Pinpoint the cell where the given text exists, returning its (X, Y) midpoint coordinate. 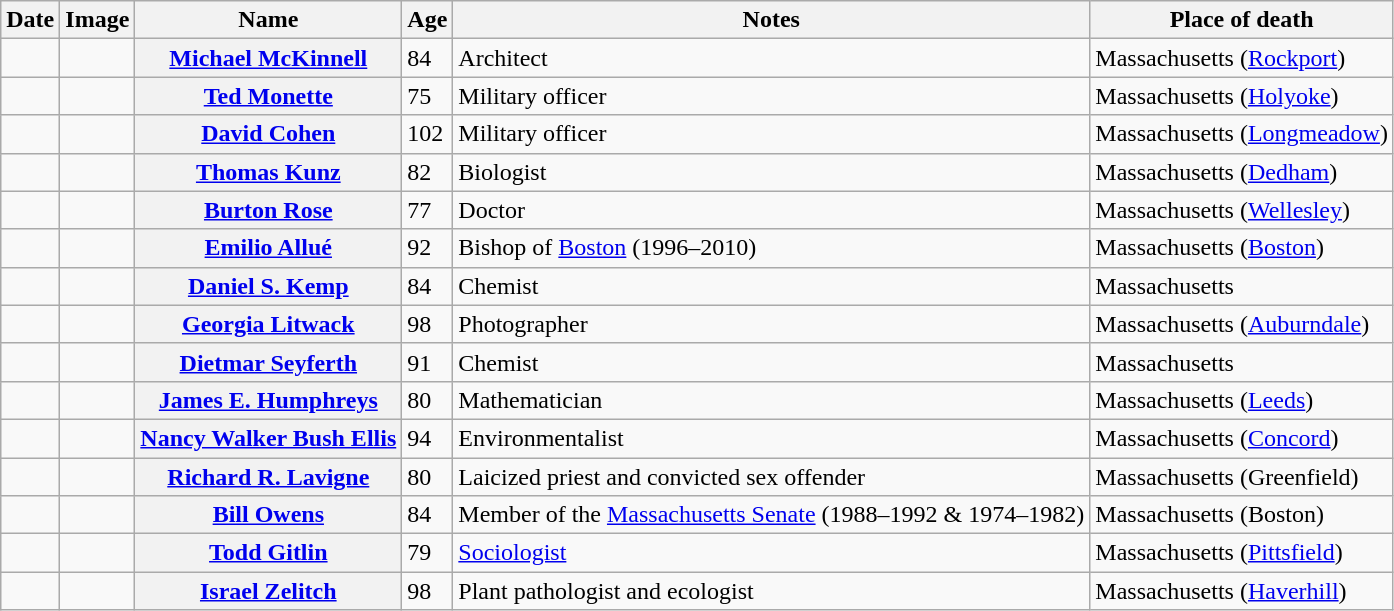
Massachusetts (Concord) (1242, 438)
Thomas Kunz (268, 172)
Photographer (772, 324)
Place of death (1242, 20)
Name (268, 20)
79 (428, 553)
Date (30, 20)
82 (428, 172)
David Cohen (268, 134)
Massachusetts (Wellesley) (1242, 210)
Ted Monette (268, 96)
Massachusetts (Holyoke) (1242, 96)
Israel Zelitch (268, 591)
Massachusetts (Dedham) (1242, 172)
Burton Rose (268, 210)
Georgia Litwack (268, 324)
Nancy Walker Bush Ellis (268, 438)
James E. Humphreys (268, 400)
Laicized priest and convicted sex offender (772, 477)
Daniel S. Kemp (268, 286)
Architect (772, 58)
Age (428, 20)
Bill Owens (268, 515)
91 (428, 362)
92 (428, 248)
Michael McKinnell (268, 58)
Doctor (772, 210)
Richard R. Lavigne (268, 477)
Massachusetts (Auburndale) (1242, 324)
Plant pathologist and ecologist (772, 591)
Sociologist (772, 553)
77 (428, 210)
Notes (772, 20)
Image (98, 20)
Massachusetts (Greenfield) (1242, 477)
Massachusetts (Haverhill) (1242, 591)
94 (428, 438)
Biologist (772, 172)
75 (428, 96)
Massachusetts (Leeds) (1242, 400)
102 (428, 134)
Massachusetts (Rockport) (1242, 58)
Dietmar Seyferth (268, 362)
Todd Gitlin (268, 553)
Member of the Massachusetts Senate (1988–1992 & 1974–1982) (772, 515)
Massachusetts (Longmeadow) (1242, 134)
Emilio Allué (268, 248)
Bishop of Boston (1996–2010) (772, 248)
Environmentalist (772, 438)
Mathematician (772, 400)
Massachusetts (Pittsfield) (1242, 553)
